Return [X, Y] of the center of cell containing provided text 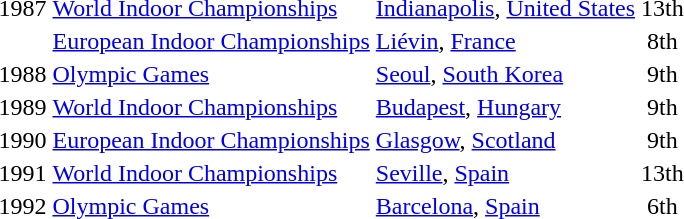
Seoul, South Korea [505, 74]
Budapest, Hungary [505, 107]
Glasgow, Scotland [505, 140]
Liévin, France [505, 41]
Seville, Spain [505, 173]
Olympic Games [211, 74]
